Locate the cell with the specified text and output its [x, y] center coordinate. 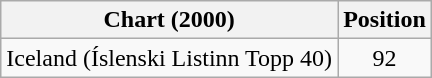
Iceland (Íslenski Listinn Topp 40) [170, 58]
Chart (2000) [170, 20]
92 [385, 58]
Position [385, 20]
